Find where the given text appears and provide that cell's center as [X, Y] coordinate. 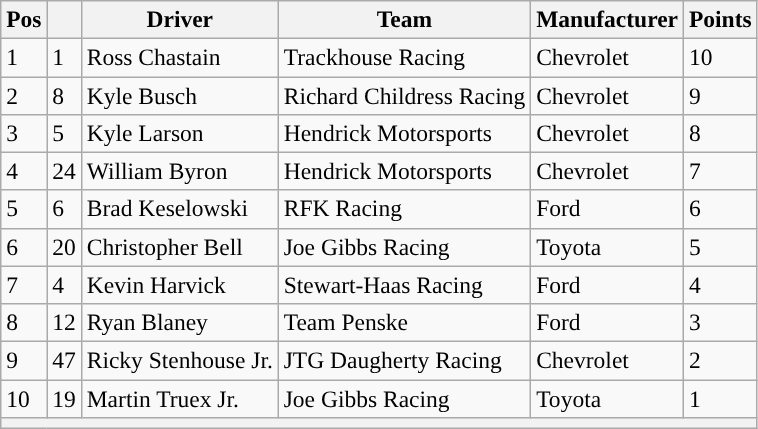
Trackhouse Racing [404, 57]
Driver [180, 19]
Stewart-Haas Racing [404, 285]
12 [64, 322]
Pos [24, 19]
RFK Racing [404, 209]
24 [64, 171]
Martin Truex Jr. [180, 398]
Brad Keselowski [180, 209]
William Byron [180, 171]
Kyle Larson [180, 133]
47 [64, 360]
Team Penske [404, 322]
Team [404, 19]
Points [720, 19]
Ryan Blaney [180, 322]
Ross Chastain [180, 57]
20 [64, 247]
Richard Childress Racing [404, 95]
Manufacturer [608, 19]
JTG Daugherty Racing [404, 360]
Kevin Harvick [180, 285]
19 [64, 398]
Kyle Busch [180, 95]
Christopher Bell [180, 247]
Ricky Stenhouse Jr. [180, 360]
